Return [x, y] of the center of cell containing provided text 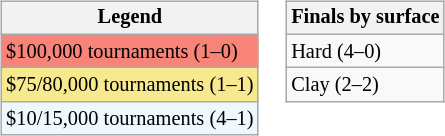
$75/80,000 tournaments (1–1) [130, 85]
Hard (4–0) [365, 51]
Finals by surface [365, 18]
$10/15,000 tournaments (4–1) [130, 119]
Legend [130, 18]
$100,000 tournaments (1–0) [130, 51]
Clay (2–2) [365, 85]
